Output the (x, y) coordinate of the center of the cell containing the given text.  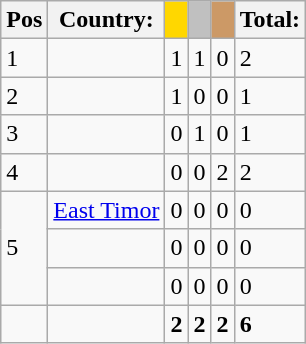
3 (24, 134)
Pos (24, 20)
Country: (106, 20)
East Timor (106, 210)
6 (270, 324)
5 (24, 248)
4 (24, 172)
Total: (270, 20)
